Return [x, y] of the center of cell containing provided text 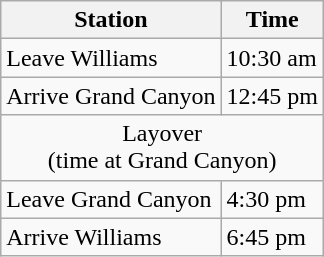
Leave Grand Canyon [111, 199]
Layover(time at Grand Canyon) [162, 148]
12:45 pm [272, 96]
10:30 am [272, 58]
Leave Williams [111, 58]
Station [111, 20]
Arrive Williams [111, 237]
Time [272, 20]
Arrive Grand Canyon [111, 96]
4:30 pm [272, 199]
6:45 pm [272, 237]
